Extract the [X, Y] coordinate from the center of the cell holding the provided text.  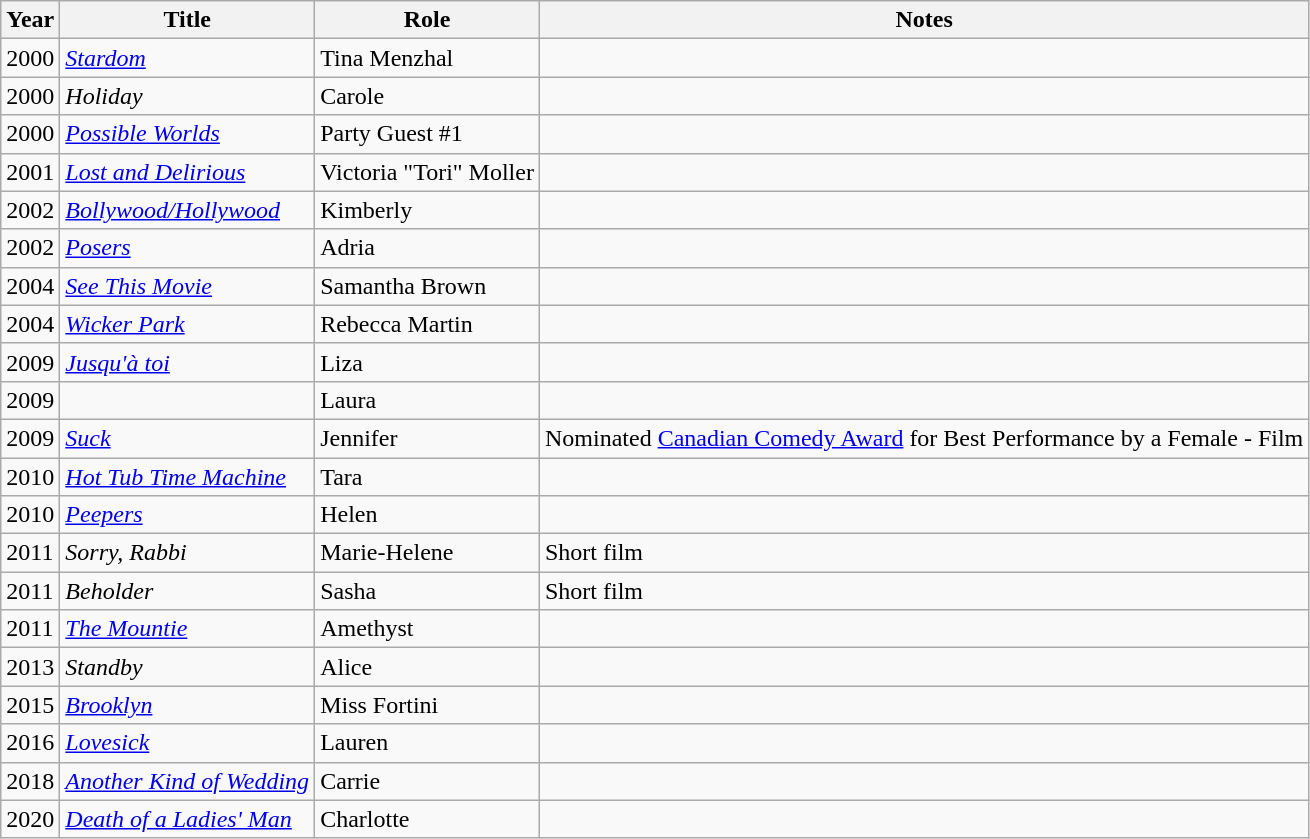
Tina Menzhal [428, 58]
Liza [428, 362]
Notes [924, 20]
Laura [428, 400]
Wicker Park [188, 324]
Title [188, 20]
Bollywood/Hollywood [188, 210]
2013 [30, 667]
Adria [428, 248]
Stardom [188, 58]
Standby [188, 667]
2015 [30, 705]
2001 [30, 172]
Death of a Ladies' Man [188, 819]
Carrie [428, 781]
Hot Tub Time Machine [188, 477]
Helen [428, 515]
Brooklyn [188, 705]
Lovesick [188, 743]
2018 [30, 781]
Sorry, Rabbi [188, 553]
Suck [188, 438]
Beholder [188, 591]
Another Kind of Wedding [188, 781]
Tara [428, 477]
Marie-Helene [428, 553]
Lauren [428, 743]
Nominated Canadian Comedy Award for Best Performance by a Female - Film [924, 438]
Rebecca Martin [428, 324]
Jennifer [428, 438]
Alice [428, 667]
Holiday [188, 96]
Posers [188, 248]
Role [428, 20]
Amethyst [428, 629]
Kimberly [428, 210]
Possible Worlds [188, 134]
Peepers [188, 515]
The Mountie [188, 629]
Jusqu'à toi [188, 362]
Year [30, 20]
2020 [30, 819]
Samantha Brown [428, 286]
Lost and Delirious [188, 172]
See This Movie [188, 286]
Sasha [428, 591]
2016 [30, 743]
Carole [428, 96]
Victoria "Tori" Moller [428, 172]
Charlotte [428, 819]
Party Guest #1 [428, 134]
Miss Fortini [428, 705]
